Locate the cell with the specified text and output its (X, Y) center coordinate. 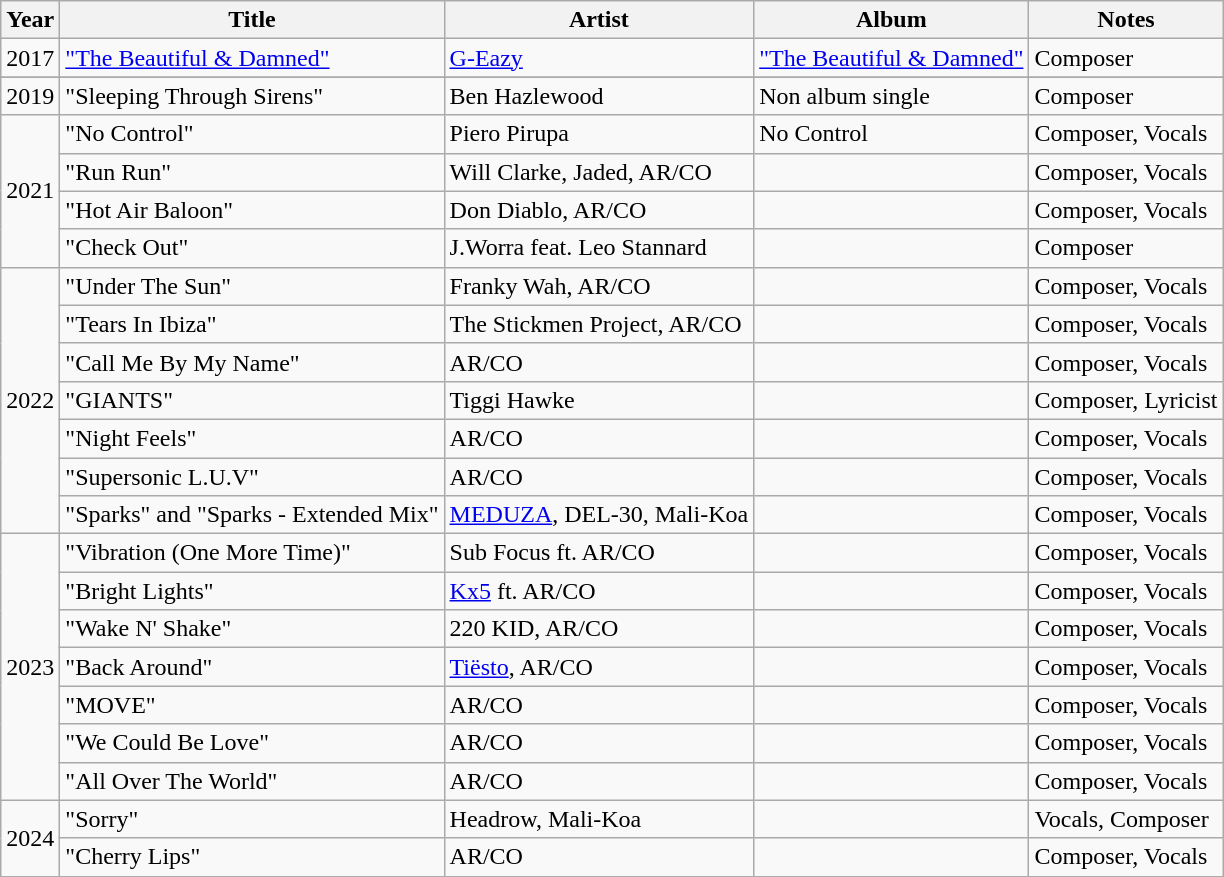
"Call Me By My Name" (252, 362)
Non album single (892, 96)
Franky Wah, AR/CO (599, 286)
"Night Feels" (252, 438)
"We Could Be Love" (252, 743)
"Bright Lights" (252, 591)
Ben Hazlewood (599, 96)
220 KID, AR/CO (599, 629)
"GIANTS" (252, 400)
"Hot Air Baloon" (252, 210)
No Control (892, 134)
Title (252, 20)
2022 (30, 400)
Year (30, 20)
"Sorry" (252, 819)
"Tears In Ibiza" (252, 324)
Artist (599, 20)
"Run Run" (252, 172)
The Stickmen Project, AR/CO (599, 324)
"Vibration (One More Time)" (252, 553)
2017 (30, 58)
Tiggi Hawke (599, 400)
"Back Around" (252, 667)
"Sparks" and "Sparks - Extended Mix" (252, 515)
"All Over The World" (252, 781)
Album (892, 20)
Kx5 ft. AR/CO (599, 591)
2023 (30, 667)
"MOVE" (252, 705)
Will Clarke, Jaded, AR/CO (599, 172)
2019 (30, 96)
MEDUZA, DEL-30, Mali-Koa (599, 515)
"No Control" (252, 134)
"Sleeping Through Sirens" (252, 96)
J.Worra feat. Leo Stannard (599, 248)
Piero Pirupa (599, 134)
Headrow, Mali-Koa (599, 819)
Sub Focus ft. AR/CO (599, 553)
Notes (1126, 20)
G-Eazy (599, 58)
2021 (30, 191)
Vocals, Composer (1126, 819)
"Wake N' Shake" (252, 629)
"Supersonic L.U.V" (252, 477)
"Check Out" (252, 248)
Composer, Lyricist (1126, 400)
2024 (30, 838)
"Cherry Lips" (252, 857)
Tiësto, AR/CO (599, 667)
"Under The Sun" (252, 286)
Don Diablo, AR/CO (599, 210)
